Determine the [x, y] coordinate at the center of the cell enclosing the given text.  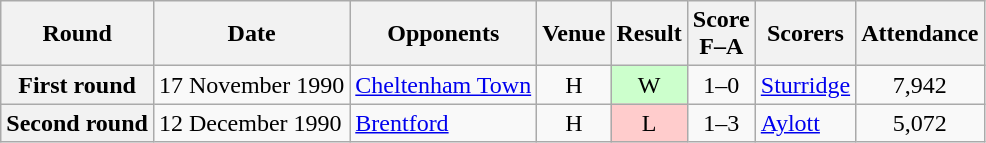
Date [251, 34]
Second round [78, 123]
Attendance [920, 34]
Result [649, 34]
12 December 1990 [251, 123]
Venue [574, 34]
Scorers [805, 34]
Round [78, 34]
7,942 [920, 85]
17 November 1990 [251, 85]
Sturridge [805, 85]
ScoreF–A [721, 34]
1–0 [721, 85]
First round [78, 85]
Aylott [805, 123]
Opponents [444, 34]
L [649, 123]
Brentford [444, 123]
Cheltenham Town [444, 85]
5,072 [920, 123]
W [649, 85]
1–3 [721, 123]
